Find where the given text appears and provide that cell's center as [X, Y] coordinate. 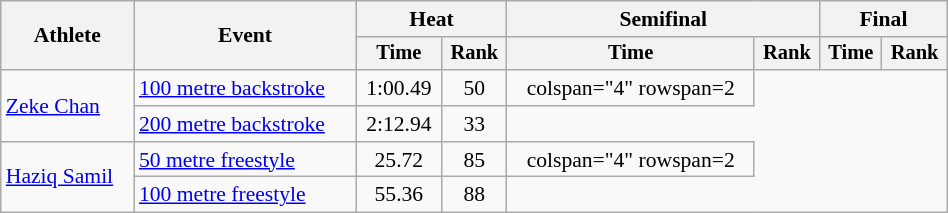
55.36 [399, 195]
Semifinal [664, 19]
85 [474, 160]
Event [245, 36]
88 [474, 195]
200 metre backstroke [245, 124]
Final [884, 19]
33 [474, 124]
Heat [432, 19]
100 metre backstroke [245, 88]
50 metre freestyle [245, 160]
1:00.49 [399, 88]
100 metre freestyle [245, 195]
25.72 [399, 160]
Athlete [68, 36]
Zeke Chan [68, 106]
Haziq Samil [68, 178]
50 [474, 88]
2:12.94 [399, 124]
